Return the (X, Y) coordinate for the center point of the cell that contains the specified text.  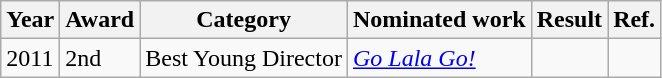
2011 (30, 58)
Best Young Director (244, 58)
Result (569, 20)
Ref. (634, 20)
Go Lala Go! (439, 58)
Nominated work (439, 20)
Award (100, 20)
Year (30, 20)
Category (244, 20)
2nd (100, 58)
